Output the [X, Y] coordinate of the center of the cell containing the given text.  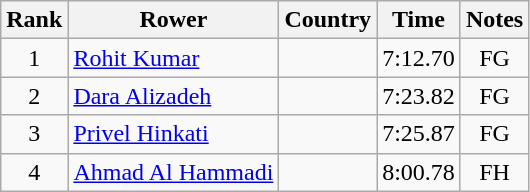
FH [494, 172]
8:00.78 [419, 172]
Time [419, 20]
Privel Hinkati [174, 134]
Notes [494, 20]
Rohit Kumar [174, 58]
7:25.87 [419, 134]
Rower [174, 20]
7:12.70 [419, 58]
4 [34, 172]
1 [34, 58]
7:23.82 [419, 96]
Ahmad Al Hammadi [174, 172]
2 [34, 96]
3 [34, 134]
Country [328, 20]
Dara Alizadeh [174, 96]
Rank [34, 20]
